Capture the cell that displays the provided text and extract its (x, y) central coordinate. 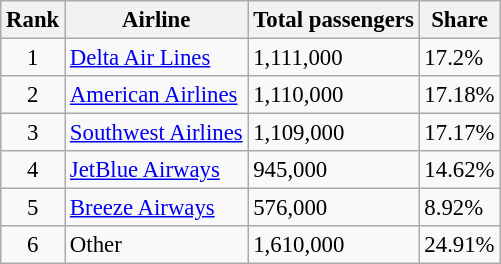
Airline (156, 20)
5 (33, 208)
1,610,000 (334, 245)
Other (156, 245)
8.92% (460, 208)
6 (33, 245)
Rank (33, 20)
3 (33, 133)
945,000 (334, 170)
1,111,000 (334, 58)
Southwest Airlines (156, 133)
17.18% (460, 95)
17.17% (460, 133)
24.91% (460, 245)
1,109,000 (334, 133)
2 (33, 95)
Breeze Airways (156, 208)
JetBlue Airways (156, 170)
American Airlines (156, 95)
Share (460, 20)
Delta Air Lines (156, 58)
17.2% (460, 58)
1 (33, 58)
1,110,000 (334, 95)
Total passengers (334, 20)
4 (33, 170)
14.62% (460, 170)
576,000 (334, 208)
